Search for the cell housing the specified text and yield its [X, Y] center coordinate. 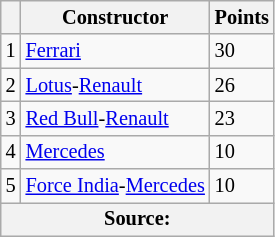
26 [242, 85]
5 [11, 186]
Ferrari [116, 51]
Force India-Mercedes [116, 186]
4 [11, 152]
23 [242, 118]
Source: [138, 219]
Lotus-Renault [116, 85]
3 [11, 118]
Red Bull-Renault [116, 118]
1 [11, 51]
Points [242, 17]
Mercedes [116, 152]
2 [11, 85]
Constructor [116, 17]
30 [242, 51]
